Pinpoint the cell where the given text exists, returning its [x, y] midpoint coordinate. 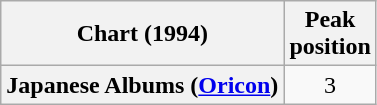
Japanese Albums (Oricon) [142, 85]
3 [330, 85]
Chart (1994) [142, 34]
Peak position [330, 34]
